From the cell containing the given text, extract its center point as [x, y] coordinate. 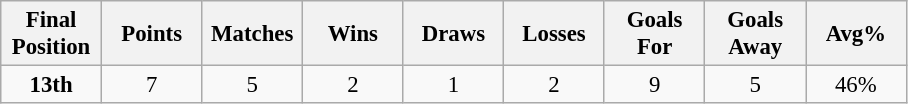
Goals Away [756, 34]
Draws [454, 34]
7 [152, 85]
Matches [252, 34]
Final Position [52, 34]
13th [52, 85]
9 [654, 85]
Goals For [654, 34]
Wins [354, 34]
Losses [554, 34]
Points [152, 34]
1 [454, 85]
Avg% [856, 34]
46% [856, 85]
